Determine the (x, y) coordinate at the center of the cell enclosing the given text.  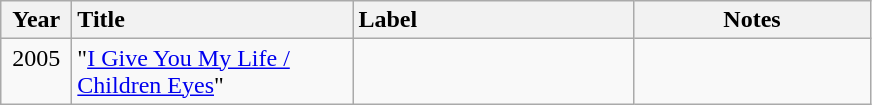
Notes (752, 20)
"I Give You My Life / Children Eyes" (212, 72)
Label (494, 20)
2005 (36, 72)
Title (212, 20)
Year (36, 20)
